Provide the (x, y) coordinate of the cell's center where the given text is located.  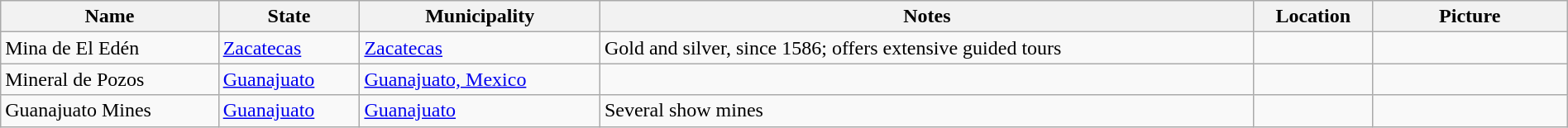
Several show mines (926, 111)
State (289, 17)
Mineral de Pozos (109, 79)
Gold and silver, since 1586; offers extensive guided tours (926, 48)
Mina de El Edén (109, 48)
Name (109, 17)
Municipality (480, 17)
Notes (926, 17)
Picture (1470, 17)
Guanajuato, Mexico (480, 79)
Location (1313, 17)
Guanajuato Mines (109, 111)
